Return the (X, Y) coordinate for the center point of the cell that contains the specified text.  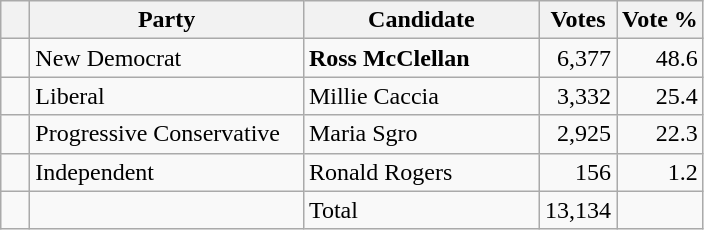
Millie Caccia (421, 96)
Votes (578, 20)
Ronald Rogers (421, 172)
Total (421, 210)
25.4 (660, 96)
Maria Sgro (421, 134)
Vote % (660, 20)
1.2 (660, 172)
13,134 (578, 210)
3,332 (578, 96)
Liberal (167, 96)
Independent (167, 172)
156 (578, 172)
Ross McClellan (421, 58)
48.6 (660, 58)
22.3 (660, 134)
6,377 (578, 58)
Progressive Conservative (167, 134)
Candidate (421, 20)
New Democrat (167, 58)
2,925 (578, 134)
Party (167, 20)
